Capture the cell that displays the provided text and extract its [X, Y] central coordinate. 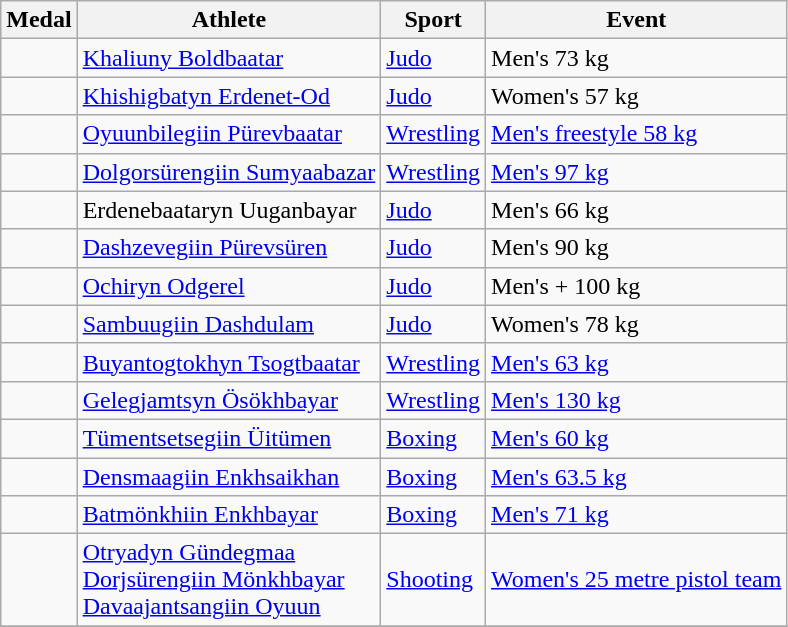
Densmaagiin Enkhsaikhan [229, 477]
Men's 60 kg [636, 438]
Men's freestyle 58 kg [636, 134]
Athlete [229, 20]
Tümentsetsegiin Üitümen [229, 438]
Dolgorsürengiin Sumyaabazar [229, 172]
Khishigbatyn Erdenet-Od [229, 96]
Men's 73 kg [636, 58]
Men's 63.5 kg [636, 477]
Buyantogtokhyn Tsogtbaatar [229, 362]
Oyuunbilegiin Pürevbaatar [229, 134]
Otryadyn GündegmaaDorjsürengiin MönkhbayarDavaajantsangiin Oyuun [229, 580]
Men's 97 kg [636, 172]
Medal [39, 20]
Men's 71 kg [636, 515]
Khaliuny Boldbaatar [229, 58]
Men's 63 kg [636, 362]
Women's 78 kg [636, 324]
Men's 90 kg [636, 248]
Women's 57 kg [636, 96]
Erdenebaataryn Uuganbayar [229, 210]
Sport [434, 20]
Gelegjamtsyn Ösökhbayar [229, 400]
Women's 25 metre pistol team [636, 580]
Dashzevegiin Pürevsüren [229, 248]
Men's 130 kg [636, 400]
Men's 66 kg [636, 210]
Batmönkhiin Enkhbayar [229, 515]
Ochiryn Odgerel [229, 286]
Event [636, 20]
Men's + 100 kg [636, 286]
Shooting [434, 580]
Sambuugiin Dashdulam [229, 324]
